Output the (x, y) coordinate of the center of the cell containing the given text.  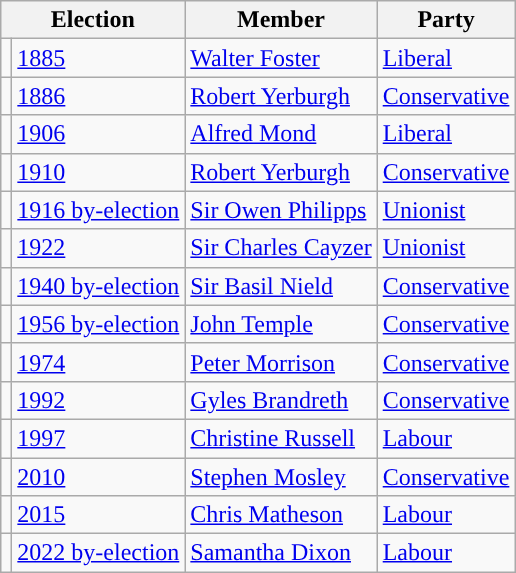
1922 (98, 248)
Election (93, 20)
1974 (98, 362)
John Temple (281, 324)
Alfred Mond (281, 134)
2010 (98, 477)
Peter Morrison (281, 362)
1956 by-election (98, 324)
1886 (98, 96)
Sir Basil Nield (281, 286)
Samantha Dixon (281, 553)
Chris Matheson (281, 515)
Sir Owen Philipps (281, 210)
1940 by-election (98, 286)
2022 by-election (98, 553)
1885 (98, 58)
1910 (98, 172)
1906 (98, 134)
1992 (98, 400)
1916 by-election (98, 210)
Christine Russell (281, 438)
Walter Foster (281, 58)
Member (281, 20)
Stephen Mosley (281, 477)
1997 (98, 438)
Gyles Brandreth (281, 400)
2015 (98, 515)
Sir Charles Cayzer (281, 248)
Party (446, 20)
